Extract the [X, Y] coordinate from the center of the cell holding the provided text.  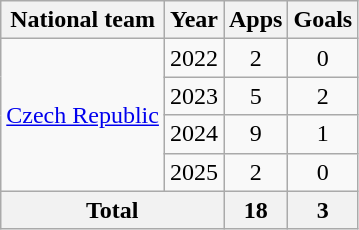
3 [323, 210]
Czech Republic [83, 115]
2025 [194, 172]
Goals [323, 20]
Apps [256, 20]
9 [256, 134]
Year [194, 20]
Total [112, 210]
5 [256, 96]
1 [323, 134]
2022 [194, 58]
2024 [194, 134]
2023 [194, 96]
18 [256, 210]
National team [83, 20]
